Provide the (X, Y) coordinate of the cell's center where the given text is located.  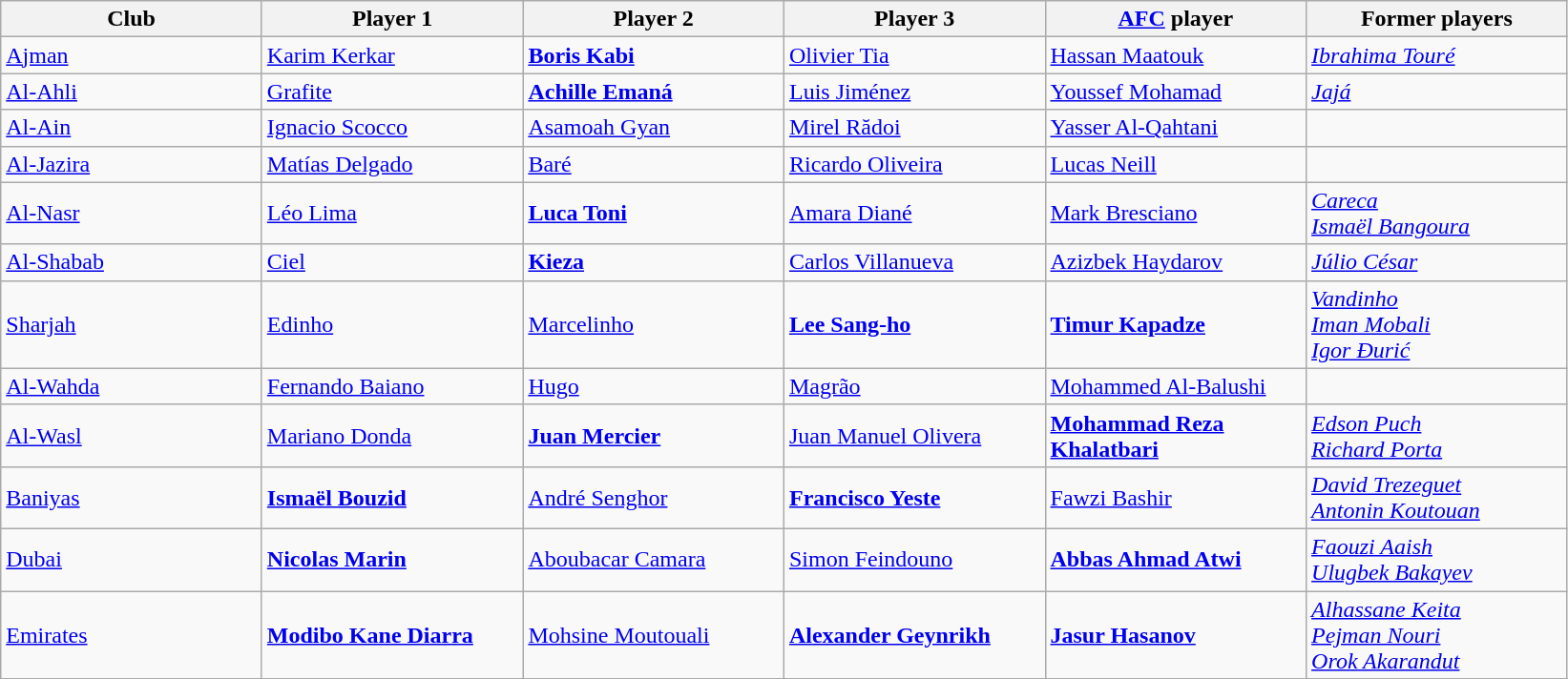
Al-Wahda (132, 386)
Luis Jiménez (914, 92)
Baré (654, 164)
Alexander Geynrikh (914, 635)
Amara Diané (914, 214)
Mohammad Reza Khalatbari (1176, 435)
Edinho (392, 324)
Nicolas Marin (392, 559)
Al-Nasr (132, 214)
Ciel (392, 262)
André Senghor (654, 498)
Hassan Maatouk (1176, 55)
Grafite (392, 92)
Club (132, 19)
Player 1 (392, 19)
Abbas Ahmad Atwi (1176, 559)
Ricardo Oliveira (914, 164)
AFC player (1176, 19)
Luca Toni (654, 214)
Simon Feindouno (914, 559)
Aboubacar Camara (654, 559)
Azizbek Haydarov (1176, 262)
Júlio César (1437, 262)
Emirates (132, 635)
Magrão (914, 386)
Achille Emaná (654, 92)
Player 2 (654, 19)
Dubai (132, 559)
Matías Delgado (392, 164)
Ajman (132, 55)
Léo Lima (392, 214)
Mohammed Al-Balushi (1176, 386)
Careca Ismaël Bangoura (1437, 214)
Mark Bresciano (1176, 214)
Jasur Hasanov (1176, 635)
Faouzi Aaish Ulugbek Bakayev (1437, 559)
Hugo (654, 386)
Lucas Neill (1176, 164)
Al-Ain (132, 128)
Juan Mercier (654, 435)
Fawzi Bashir (1176, 498)
Former players (1437, 19)
Timur Kapadze (1176, 324)
Ismaël Bouzid (392, 498)
Al-Ahli (132, 92)
Player 3 (914, 19)
Yasser Al-Qahtani (1176, 128)
Edson Puch Richard Porta (1437, 435)
Youssef Mohamad (1176, 92)
Mirel Rădoi (914, 128)
Modibo Kane Diarra (392, 635)
Francisco Yeste (914, 498)
Asamoah Gyan (654, 128)
Baniyas (132, 498)
Juan Manuel Olivera (914, 435)
Al-Shabab (132, 262)
Mariano Donda (392, 435)
David Trezeguet Antonin Koutouan (1437, 498)
Mohsine Moutouali (654, 635)
Ignacio Scocco (392, 128)
Karim Kerkar (392, 55)
Carlos Villanueva (914, 262)
Jajá (1437, 92)
Ibrahima Touré (1437, 55)
Lee Sang-ho (914, 324)
Al-Jazira (132, 164)
Vandinho Iman Mobali Igor Đurić (1437, 324)
Marcelinho (654, 324)
Al-Wasl (132, 435)
Sharjah (132, 324)
Fernando Baiano (392, 386)
Kieza (654, 262)
Boris Kabi (654, 55)
Olivier Tia (914, 55)
Alhassane Keita Pejman Nouri Orok Akarandut (1437, 635)
